Detect which cell encompasses the target text, then output its [X, Y] center coordinate. 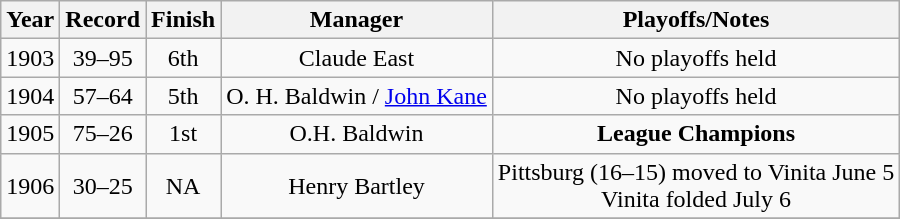
1906 [30, 186]
6th [184, 58]
Year [30, 20]
39–95 [103, 58]
5th [184, 96]
League Champions [696, 134]
Manager [357, 20]
57–64 [103, 96]
Henry Bartley [357, 186]
30–25 [103, 186]
1905 [30, 134]
Claude East [357, 58]
Record [103, 20]
Playoffs/Notes [696, 20]
1904 [30, 96]
O. H. Baldwin / John Kane [357, 96]
NA [184, 186]
1903 [30, 58]
Pittsburg (16–15) moved to Vinita June 5Vinita folded July 6 [696, 186]
75–26 [103, 134]
O.H. Baldwin [357, 134]
1st [184, 134]
Finish [184, 20]
